Search for the cell housing the specified text and yield its [x, y] center coordinate. 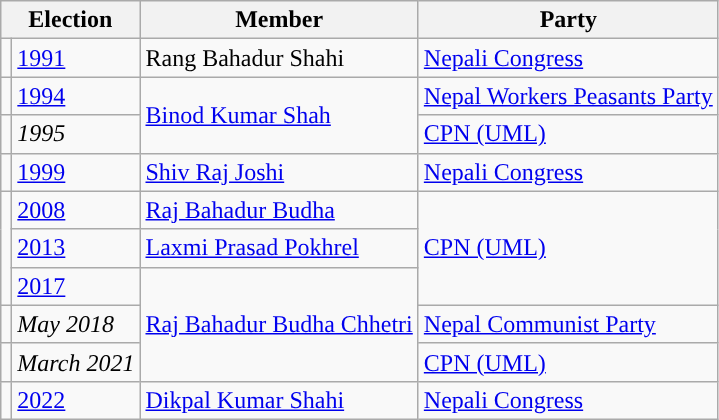
Party [568, 20]
Nepal Communist Party [568, 324]
1994 [76, 96]
Raj Bahadur Budha Chhetri [279, 324]
Shiv Raj Joshi [279, 172]
Binod Kumar Shah [279, 115]
2008 [76, 210]
2022 [76, 400]
Election [70, 20]
1995 [76, 134]
2017 [76, 286]
2013 [76, 248]
1991 [76, 58]
Dikpal Kumar Shahi [279, 400]
May 2018 [76, 324]
Raj Bahadur Budha [279, 210]
Laxmi Prasad Pokhrel [279, 248]
March 2021 [76, 362]
Member [279, 20]
1999 [76, 172]
Nepal Workers Peasants Party [568, 96]
Rang Bahadur Shahi [279, 58]
